From the cell containing the given text, extract its center point as [X, Y] coordinate. 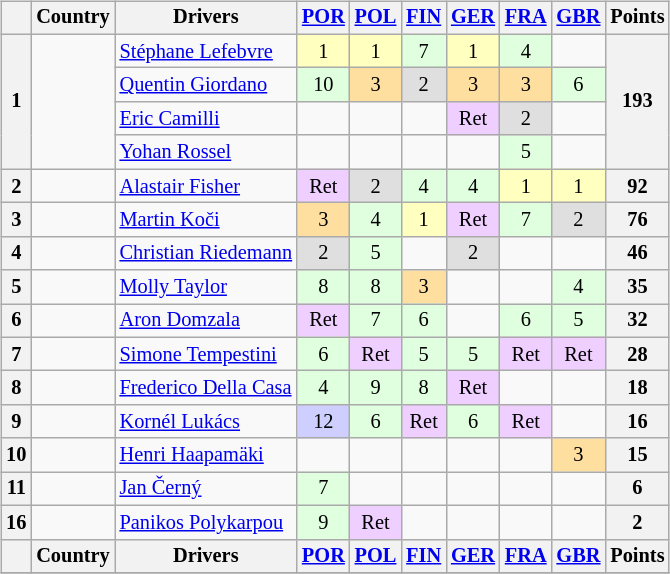
Stéphane Lefebvre [206, 51]
Quentin Giordano [206, 85]
15 [637, 455]
193 [637, 102]
Alastair Fisher [206, 186]
76 [637, 220]
Christian Riedemann [206, 253]
92 [637, 186]
Eric Camilli [206, 119]
18 [637, 388]
46 [637, 253]
Martin Koči [206, 220]
28 [637, 354]
12 [324, 422]
Frederico Della Casa [206, 388]
Henri Haapamäki [206, 455]
Kornél Lukács [206, 422]
Panikos Polykarpou [206, 522]
Molly Taylor [206, 287]
Aron Domzala [206, 321]
11 [16, 489]
Yohan Rossel [206, 152]
35 [637, 287]
Simone Tempestini [206, 354]
32 [637, 321]
Jan Černý [206, 489]
